Identify which cell holds the provided text, then report its [x, y] central coordinate. 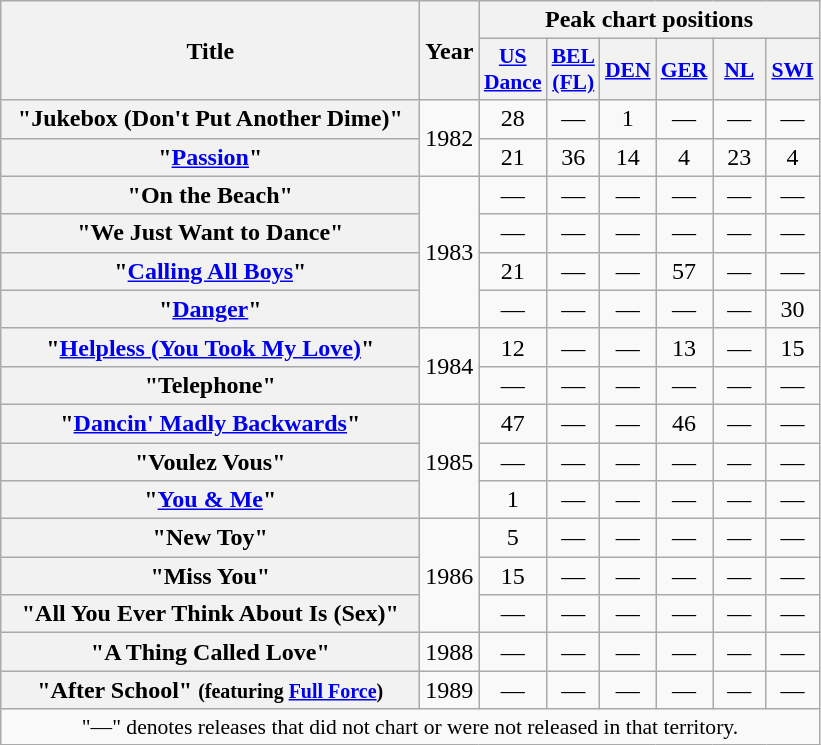
DEN [628, 70]
30 [792, 309]
23 [738, 157]
"New Toy" [210, 538]
Title [210, 50]
BEL(FL) [574, 70]
"On the Beach" [210, 195]
NL [738, 70]
"Miss You" [210, 576]
"You & Me" [210, 500]
1988 [450, 652]
"Voulez Vous" [210, 461]
46 [684, 423]
14 [628, 157]
13 [684, 347]
57 [684, 271]
1984 [450, 366]
"—" denotes releases that did not chart or were not released in that territory. [410, 727]
1985 [450, 461]
"A Thing Called Love" [210, 652]
5 [513, 538]
12 [513, 347]
"Dancin' Madly Backwards" [210, 423]
Year [450, 50]
47 [513, 423]
"Danger" [210, 309]
28 [513, 119]
"After School" (featuring Full Force) [210, 690]
"All You Ever Think About Is (Sex)" [210, 614]
1989 [450, 690]
Peak chart positions [649, 20]
"Jukebox (Don't Put Another Dime)" [210, 119]
"Passion" [210, 157]
SWI [792, 70]
US Dance [513, 70]
1983 [450, 252]
"Helpless (You Took My Love)" [210, 347]
GER [684, 70]
"We Just Want to Dance" [210, 233]
"Calling All Boys" [210, 271]
36 [574, 157]
"Telephone" [210, 385]
1982 [450, 138]
1986 [450, 576]
